For the text-containing cell, return its midpoint in [x, y] coordinate format. 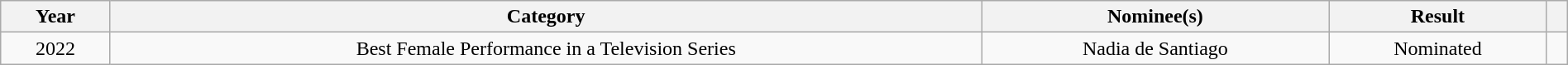
Category [546, 17]
Result [1438, 17]
Best Female Performance in a Television Series [546, 48]
Nominee(s) [1154, 17]
Nominated [1438, 48]
Year [55, 17]
2022 [55, 48]
Nadia de Santiago [1154, 48]
